Identify which cell holds the provided text, then report its (x, y) central coordinate. 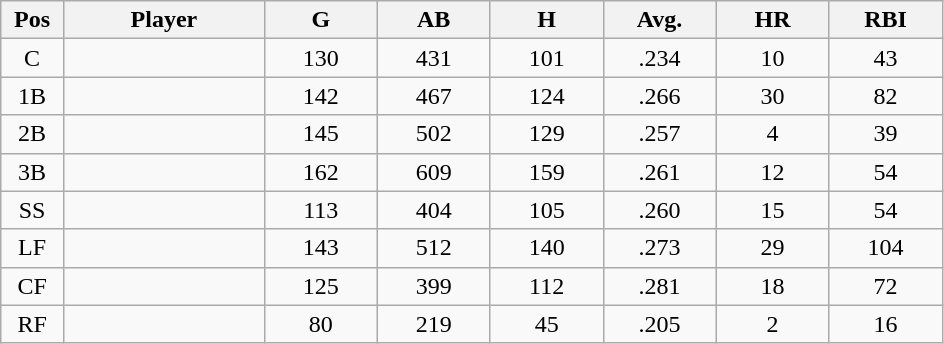
82 (886, 96)
143 (320, 248)
512 (434, 248)
Player (164, 20)
80 (320, 324)
159 (546, 172)
3B (32, 172)
CF (32, 286)
113 (320, 210)
4 (772, 134)
1B (32, 96)
12 (772, 172)
129 (546, 134)
.234 (660, 58)
404 (434, 210)
142 (320, 96)
16 (886, 324)
162 (320, 172)
145 (320, 134)
.261 (660, 172)
112 (546, 286)
.281 (660, 286)
RBI (886, 20)
H (546, 20)
.205 (660, 324)
39 (886, 134)
.273 (660, 248)
29 (772, 248)
101 (546, 58)
LF (32, 248)
AB (434, 20)
219 (434, 324)
609 (434, 172)
125 (320, 286)
30 (772, 96)
105 (546, 210)
15 (772, 210)
C (32, 58)
Pos (32, 20)
140 (546, 248)
431 (434, 58)
.257 (660, 134)
Avg. (660, 20)
SS (32, 210)
399 (434, 286)
45 (546, 324)
43 (886, 58)
.260 (660, 210)
.266 (660, 96)
104 (886, 248)
18 (772, 286)
G (320, 20)
467 (434, 96)
130 (320, 58)
2B (32, 134)
124 (546, 96)
72 (886, 286)
HR (772, 20)
2 (772, 324)
10 (772, 58)
502 (434, 134)
RF (32, 324)
